From the cell containing the given text, extract its center point as [X, Y] coordinate. 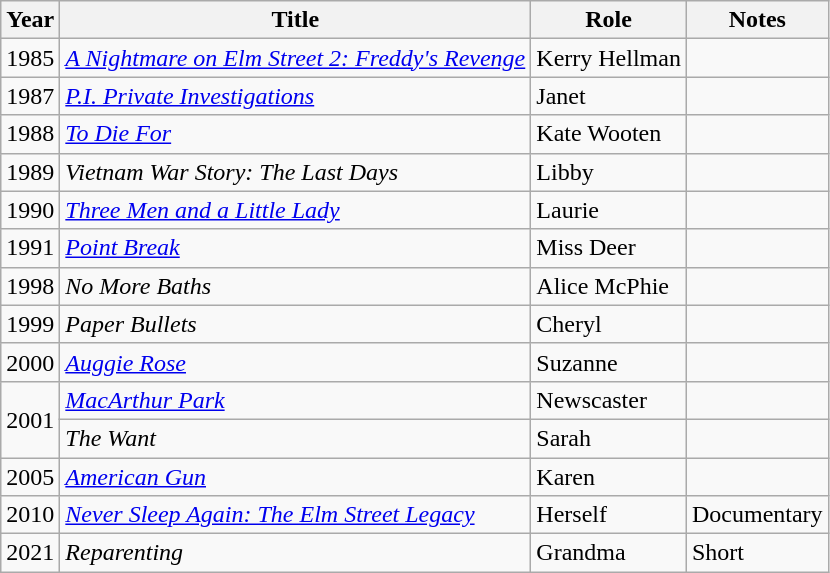
P.I. Private Investigations [296, 96]
Vietnam War Story: The Last Days [296, 172]
Libby [609, 172]
1998 [30, 286]
2000 [30, 362]
Paper Bullets [296, 324]
Grandma [609, 553]
MacArthur Park [296, 400]
Point Break [296, 248]
Karen [609, 477]
Short [757, 553]
Laurie [609, 210]
1990 [30, 210]
Auggie Rose [296, 362]
2021 [30, 553]
Janet [609, 96]
Alice McPhie [609, 286]
Kate Wooten [609, 134]
2001 [30, 419]
Newscaster [609, 400]
1999 [30, 324]
Notes [757, 20]
Three Men and a Little Lady [296, 210]
Role [609, 20]
Cheryl [609, 324]
Suzanne [609, 362]
Reparenting [296, 553]
Never Sleep Again: The Elm Street Legacy [296, 515]
The Want [296, 438]
Sarah [609, 438]
A Nightmare on Elm Street 2: Freddy's Revenge [296, 58]
Documentary [757, 515]
2010 [30, 515]
1985 [30, 58]
No More Baths [296, 286]
1987 [30, 96]
Miss Deer [609, 248]
1988 [30, 134]
American Gun [296, 477]
Kerry Hellman [609, 58]
Year [30, 20]
1989 [30, 172]
2005 [30, 477]
1991 [30, 248]
Herself [609, 515]
To Die For [296, 134]
Title [296, 20]
